Search for the cell housing the specified text and yield its (x, y) center coordinate. 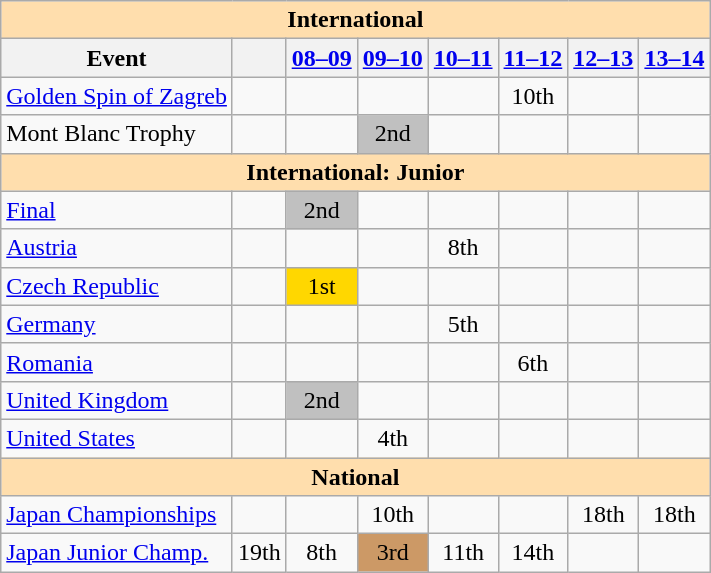
13–14 (674, 58)
11th (463, 553)
3rd (392, 553)
International: Junior (356, 172)
14th (533, 553)
4th (392, 438)
10–11 (463, 58)
United States (117, 438)
Japan Championships (117, 515)
19th (259, 553)
Germany (117, 324)
Final (117, 210)
1st (322, 286)
12–13 (604, 58)
Czech Republic (117, 286)
International (356, 20)
Mont Blanc Trophy (117, 134)
6th (533, 362)
11–12 (533, 58)
Austria (117, 248)
08–09 (322, 58)
09–10 (392, 58)
United Kingdom (117, 400)
Romania (117, 362)
Golden Spin of Zagreb (117, 96)
Event (117, 58)
National (356, 477)
5th (463, 324)
Japan Junior Champ. (117, 553)
